Extract the [x, y] coordinate from the center of the cell holding the provided text.  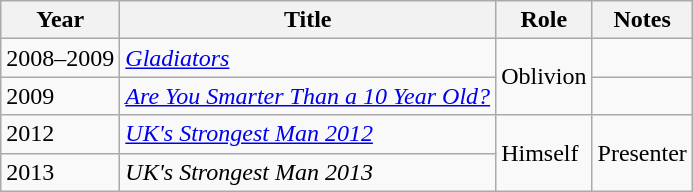
Title [308, 20]
Year [60, 20]
UK's Strongest Man 2012 [308, 134]
Role [544, 20]
2013 [60, 172]
UK's Strongest Man 2013 [308, 172]
Gladiators [308, 58]
2012 [60, 134]
Are You Smarter Than a 10 Year Old? [308, 96]
Presenter [642, 153]
2008–2009 [60, 58]
Notes [642, 20]
Himself [544, 153]
Oblivion [544, 77]
2009 [60, 96]
